Return [X, Y] of the center of cell containing provided text 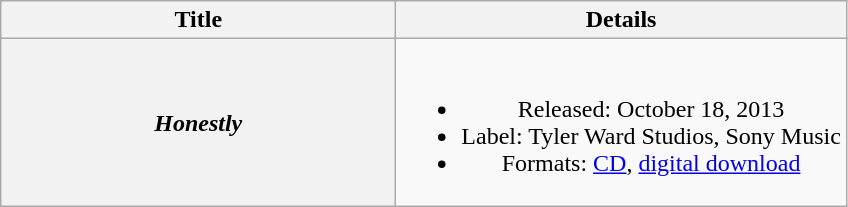
Released: October 18, 2013Label: Tyler Ward Studios, Sony MusicFormats: CD, digital download [622, 122]
Details [622, 20]
Honestly [198, 122]
Title [198, 20]
